Determine the (X, Y) coordinate at the center of the cell enclosing the given text.  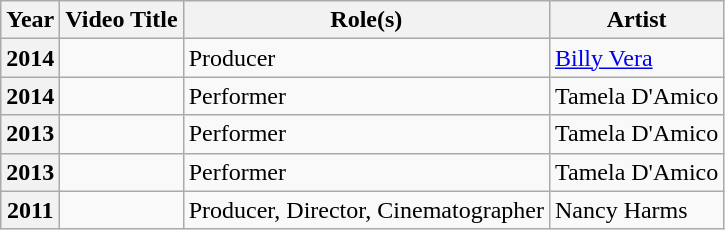
Artist (636, 20)
Producer (366, 58)
Nancy Harms (636, 210)
Billy Vera (636, 58)
Video Title (122, 20)
2011 (30, 210)
Role(s) (366, 20)
Producer, Director, Cinematographer (366, 210)
Year (30, 20)
